Search for the cell housing the specified text and yield its (x, y) center coordinate. 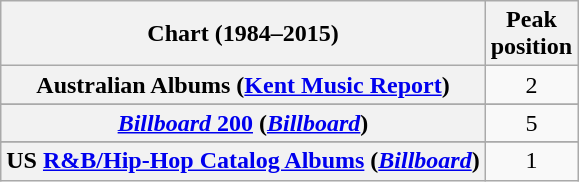
Billboard 200 (Billboard) (243, 123)
1 (531, 161)
5 (531, 123)
Peakposition (531, 34)
Australian Albums (Kent Music Report) (243, 85)
Chart (1984–2015) (243, 34)
US R&B/Hip-Hop Catalog Albums (Billboard) (243, 161)
2 (531, 85)
